Detect which cell encompasses the target text, then output its (x, y) center coordinate. 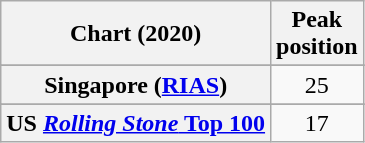
US Rolling Stone Top 100 (136, 123)
25 (317, 85)
Singapore (RIAS) (136, 85)
Peakposition (317, 34)
17 (317, 123)
Chart (2020) (136, 34)
